Identify which cell holds the provided text, then report its (X, Y) central coordinate. 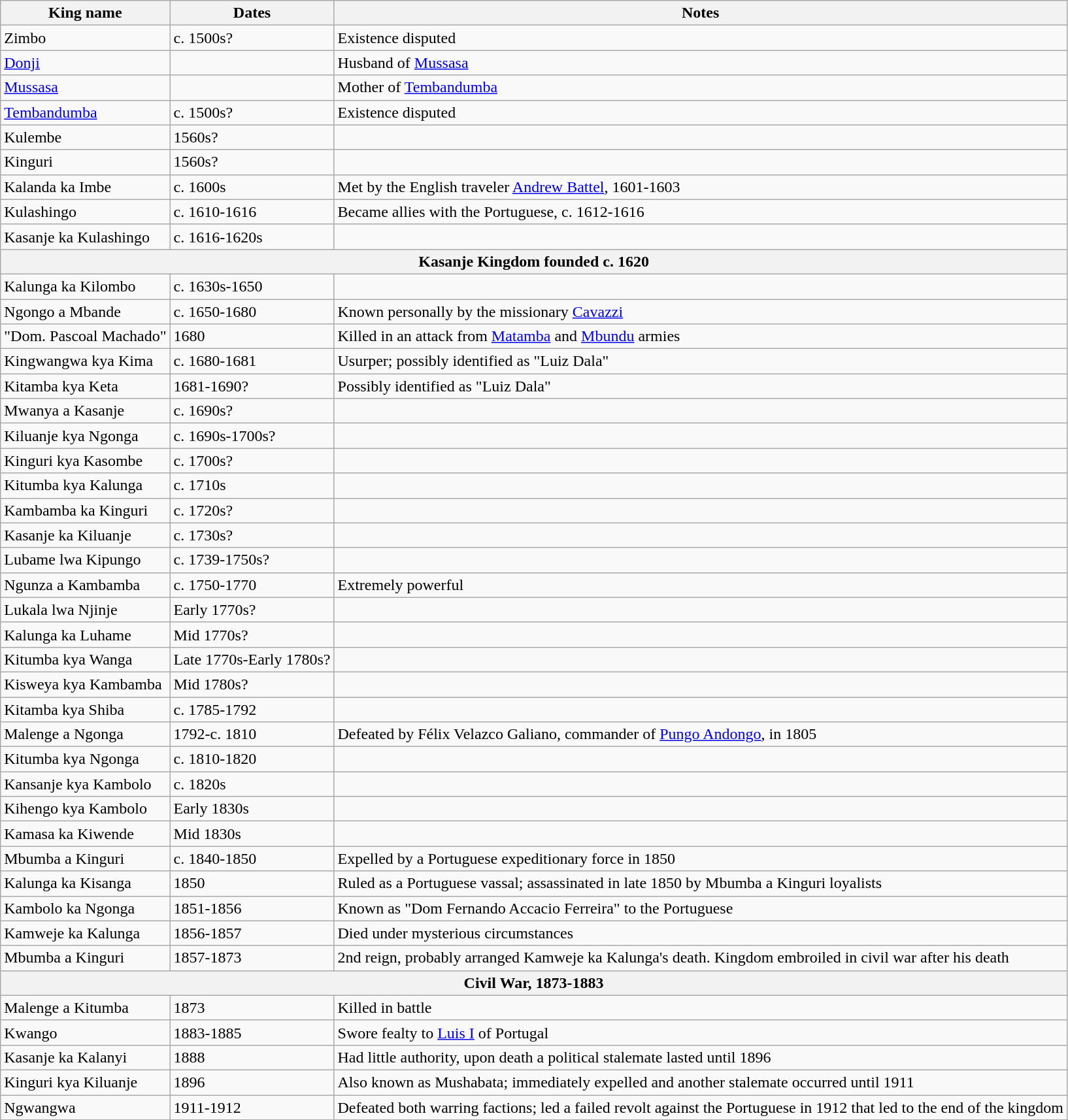
Ngongo a Mbande (85, 312)
c. 1600s (252, 187)
Had little authority, upon death a political stalemate lasted until 1896 (701, 1057)
Kulashingo (85, 212)
Extremely powerful (701, 585)
Kasanje ka Kalanyi (85, 1057)
c. 1610-1616 (252, 212)
King name (85, 13)
Known personally by the missionary Cavazzi (701, 312)
Kinguri (85, 162)
Expelled by a Portuguese expeditionary force in 1850 (701, 859)
1856-1857 (252, 933)
Kitamba kya Shiba (85, 709)
Early 1770s? (252, 610)
c. 1616-1620s (252, 237)
Zimbo (85, 38)
Killed in an attack from Matamba and Mbundu armies (701, 337)
2nd reign, probably arranged Kamweje ka Kalunga's death. Kingdom embroiled in civil war after his death (701, 958)
Kalunga ka Kisanga (85, 883)
Kasanje ka Kiluanje (85, 535)
Kitumba kya Ngonga (85, 759)
c. 1840-1850 (252, 859)
1681-1690? (252, 386)
1883-1885 (252, 1032)
Mid 1770s? (252, 634)
1888 (252, 1057)
Kamasa ka Kiwende (85, 834)
c. 1739-1750s? (252, 560)
Mwanya a Kasanje (85, 411)
Kansanje kya Kambolo (85, 784)
c. 1785-1792 (252, 709)
Also known as Mushabata; immediately expelled and another stalemate occurred until 1911 (701, 1082)
Early 1830s (252, 809)
1850 (252, 883)
c. 1710s (252, 486)
Lubame lwa Kipungo (85, 560)
1896 (252, 1082)
Kwango (85, 1032)
Kingwangwa kya Kima (85, 361)
1857-1873 (252, 958)
Kasanje Kingdom founded c. 1620 (534, 261)
c. 1720s? (252, 510)
Died under mysterious circumstances (701, 933)
Mother of Tembandumba (701, 88)
1792-c. 1810 (252, 734)
Kitumba kya Wanga (85, 659)
c. 1690s-1700s? (252, 436)
Dates (252, 13)
Swore fealty to Luis I of Portugal (701, 1032)
Kalunga ka Luhame (85, 634)
Kalunga ka Kilombo (85, 286)
Kiluanje kya Ngonga (85, 436)
Malenge a Ngonga (85, 734)
Kihengo kya Kambolo (85, 809)
Kitumba kya Kalunga (85, 486)
c. 1820s (252, 784)
Possibly identified as "Luiz Dala" (701, 386)
Known as "Dom Fernando Accacio Ferreira" to the Portuguese (701, 908)
Civil War, 1873-1883 (534, 983)
c. 1650-1680 (252, 312)
Mid 1780s? (252, 684)
Killed in battle (701, 1008)
Met by the English traveler Andrew Battel, 1601-1603 (701, 187)
Late 1770s-Early 1780s? (252, 659)
Kambolo ka Ngonga (85, 908)
c. 1630s-1650 (252, 286)
Kinguri kya Kasombe (85, 461)
1851-1856 (252, 908)
c. 1680-1681 (252, 361)
Husband of Mussasa (701, 63)
Ngunza a Kambamba (85, 585)
Mussasa (85, 88)
Mid 1830s (252, 834)
Donji (85, 63)
1873 (252, 1008)
Kasanje ka Kulashingo (85, 237)
Defeated by Félix Velazco Galiano, commander of Pungo Andongo, in 1805 (701, 734)
Kalanda ka Imbe (85, 187)
Notes (701, 13)
1911-1912 (252, 1108)
Malenge a Kitumba (85, 1008)
c. 1700s? (252, 461)
c. 1810-1820 (252, 759)
1680 (252, 337)
Kitamba kya Keta (85, 386)
Kisweya kya Kambamba (85, 684)
c. 1730s? (252, 535)
Usurper; possibly identified as "Luiz Dala" (701, 361)
Tembandumba (85, 112)
Kulembe (85, 137)
Ruled as a Portuguese vassal; assassinated in late 1850 by Mbumba a Kinguri loyalists (701, 883)
Became allies with the Portuguese, c. 1612-1616 (701, 212)
Kinguri kya Kiluanje (85, 1082)
Kamweje ka Kalunga (85, 933)
Lukala lwa Njinje (85, 610)
Defeated both warring factions; led a failed revolt against the Portuguese in 1912 that led to the end of the kingdom (701, 1108)
Kambamba ka Kinguri (85, 510)
c. 1750-1770 (252, 585)
Ngwangwa (85, 1108)
"Dom. Pascoal Machado" (85, 337)
c. 1690s? (252, 411)
